For the text-containing cell, return its midpoint in (X, Y) coordinate format. 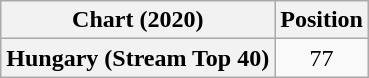
Hungary (Stream Top 40) (138, 58)
77 (322, 58)
Chart (2020) (138, 20)
Position (322, 20)
